Search for the cell housing the specified text and yield its (x, y) center coordinate. 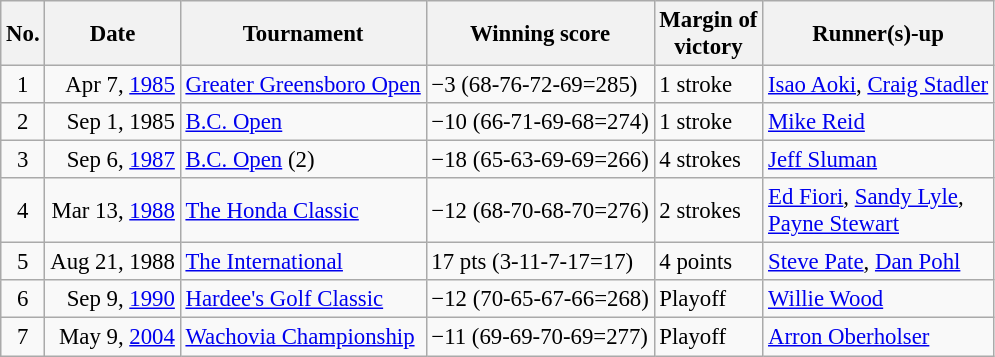
−10 (66-71-69-68=274) (540, 122)
5 (23, 262)
The Honda Classic (303, 210)
−12 (70-65-67-66=268) (540, 299)
17 pts (3-11-7-17=17) (540, 262)
B.C. Open (2) (303, 160)
Jeff Sluman (878, 160)
Willie Wood (878, 299)
Mike Reid (878, 122)
1 (23, 85)
No. (23, 34)
Sep 1, 1985 (112, 122)
Ed Fiori, Sandy Lyle, Payne Stewart (878, 210)
Wachovia Championship (303, 337)
−3 (68-76-72-69=285) (540, 85)
Runner(s)-up (878, 34)
2 (23, 122)
Aug 21, 1988 (112, 262)
6 (23, 299)
B.C. Open (303, 122)
Mar 13, 1988 (112, 210)
Sep 6, 1987 (112, 160)
−12 (68-70-68-70=276) (540, 210)
Steve Pate, Dan Pohl (878, 262)
4 (23, 210)
Isao Aoki, Craig Stadler (878, 85)
2 strokes (708, 210)
Date (112, 34)
3 (23, 160)
Arron Oberholser (878, 337)
Hardee's Golf Classic (303, 299)
Winning score (540, 34)
−18 (65-63-69-69=266) (540, 160)
Greater Greensboro Open (303, 85)
Sep 9, 1990 (112, 299)
Margin ofvictory (708, 34)
4 strokes (708, 160)
May 9, 2004 (112, 337)
Tournament (303, 34)
7 (23, 337)
The International (303, 262)
4 points (708, 262)
−11 (69-69-70-69=277) (540, 337)
Apr 7, 1985 (112, 85)
